Identify which cell holds the provided text, then report its [x, y] central coordinate. 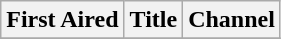
Title [154, 20]
Channel [232, 20]
First Aired [62, 20]
